From the cell containing the given text, extract its center point as [X, Y] coordinate. 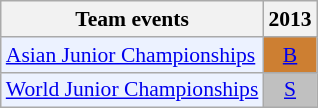
B [290, 55]
S [290, 90]
2013 [290, 19]
Team events [132, 19]
World Junior Championships [132, 90]
Asian Junior Championships [132, 55]
